Pinpoint the cell where the given text exists, returning its (x, y) midpoint coordinate. 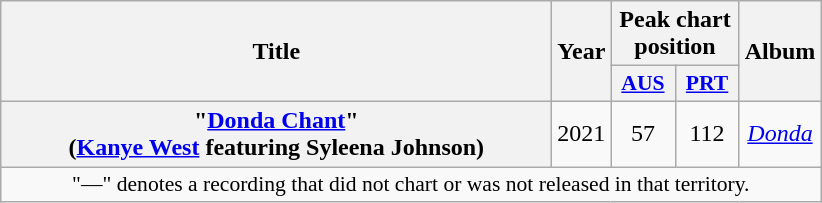
AUS (643, 84)
2021 (582, 134)
"Donda Chant"(Kanye West featuring Syleena Johnson) (276, 134)
Donda (780, 134)
Album (780, 52)
57 (643, 134)
Title (276, 52)
PRT (707, 84)
Peak chart position (675, 34)
"—" denotes a recording that did not chart or was not released in that territory. (411, 184)
Year (582, 52)
112 (707, 134)
